From the cell containing the given text, extract its center point as [x, y] coordinate. 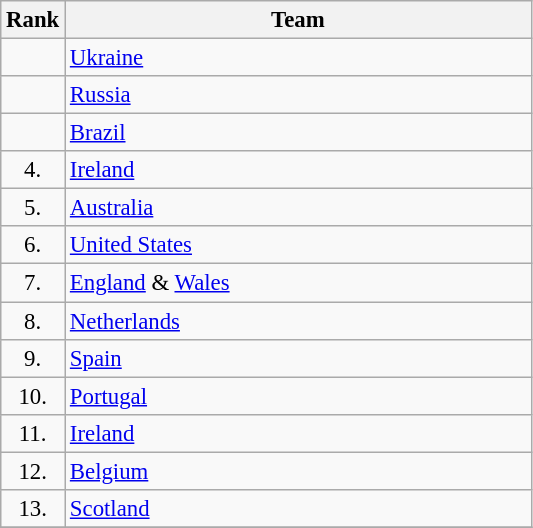
10. [33, 396]
4. [33, 170]
Spain [298, 358]
Netherlands [298, 321]
5. [33, 208]
Scotland [298, 509]
Belgium [298, 471]
7. [33, 283]
9. [33, 358]
13. [33, 509]
11. [33, 433]
12. [33, 471]
Ukraine [298, 58]
United States [298, 245]
6. [33, 245]
England & Wales [298, 283]
Rank [33, 20]
Australia [298, 208]
8. [33, 321]
Team [298, 20]
Brazil [298, 133]
Portugal [298, 396]
Russia [298, 95]
